Output the (x, y) coordinate of the center of the cell containing the given text.  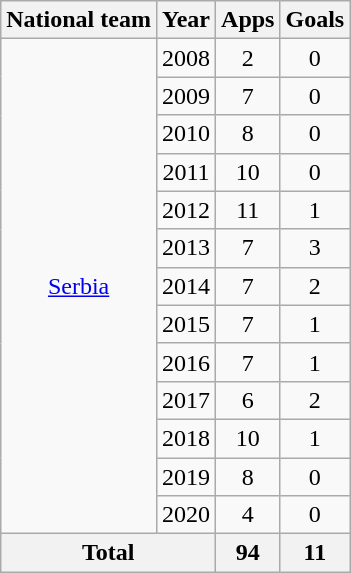
2020 (186, 515)
2015 (186, 324)
2013 (186, 248)
4 (248, 515)
6 (248, 400)
Total (108, 553)
2012 (186, 210)
2010 (186, 134)
2019 (186, 477)
2011 (186, 172)
2018 (186, 438)
2008 (186, 58)
Year (186, 20)
Serbia (79, 286)
2014 (186, 286)
Goals (315, 20)
2017 (186, 400)
94 (248, 553)
3 (315, 248)
2009 (186, 96)
2016 (186, 362)
National team (79, 20)
Apps (248, 20)
